Determine the (x, y) coordinate at the center of the cell enclosing the given text.  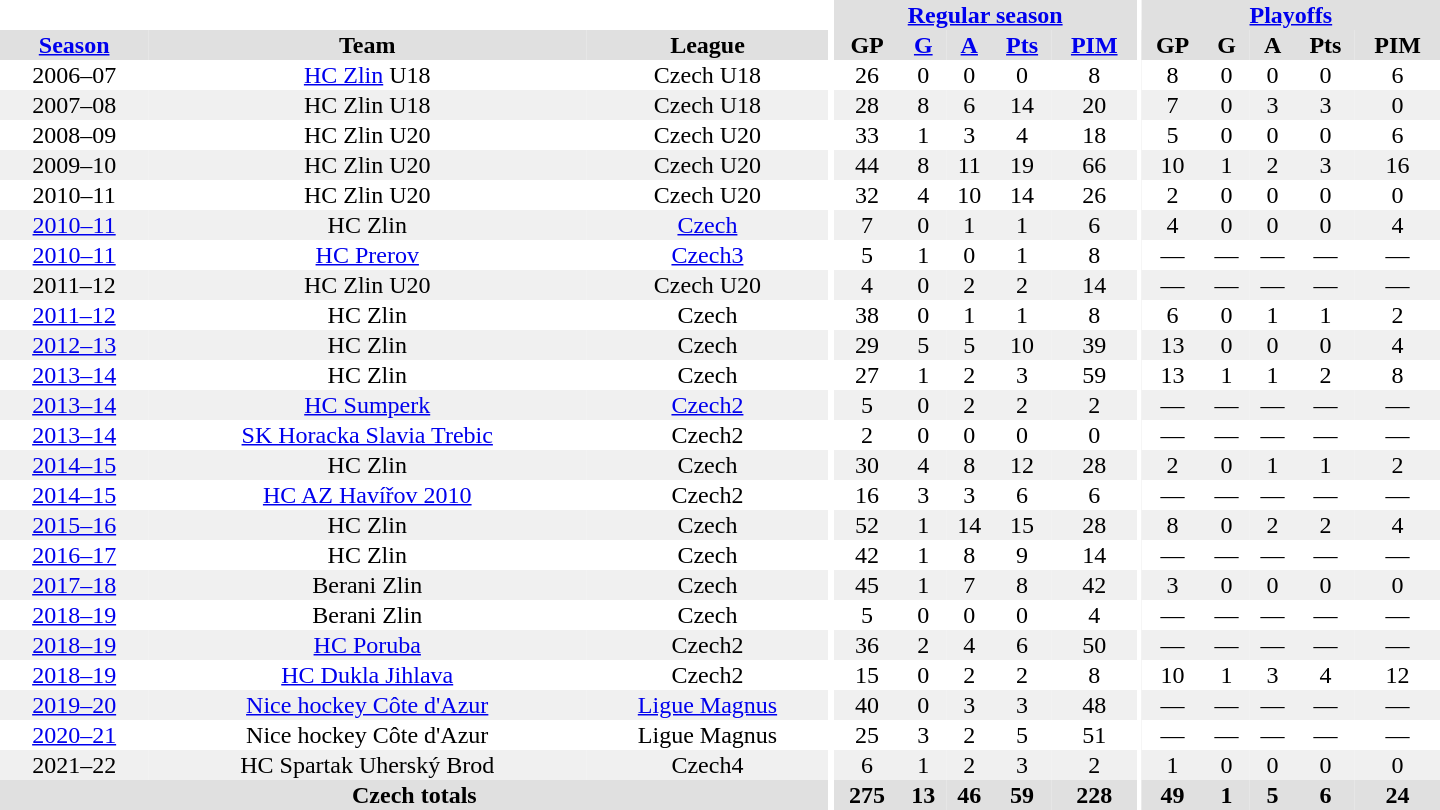
51 (1094, 735)
46 (969, 795)
228 (1094, 795)
24 (1398, 795)
HC Spartak Uherský Brod (367, 765)
Czech3 (708, 255)
2012–13 (74, 345)
2019–20 (74, 705)
2015–16 (74, 525)
Czech totals (414, 795)
49 (1173, 795)
9 (1022, 555)
39 (1094, 345)
Team (367, 45)
2017–18 (74, 585)
11 (969, 165)
52 (867, 525)
HC Dukla Jihlava (367, 675)
36 (867, 645)
HC Prerov (367, 255)
2008–09 (74, 135)
44 (867, 165)
32 (867, 195)
Regular season (986, 15)
Season (74, 45)
19 (1022, 165)
HC Sumperk (367, 405)
Czech4 (708, 765)
27 (867, 375)
2007–08 (74, 105)
38 (867, 315)
66 (1094, 165)
29 (867, 345)
SK Horacka Slavia Trebic (367, 435)
HC AZ Havířov 2010 (367, 495)
40 (867, 705)
2009–10 (74, 165)
2016–17 (74, 555)
25 (867, 735)
18 (1094, 135)
30 (867, 465)
45 (867, 585)
33 (867, 135)
48 (1094, 705)
2021–22 (74, 765)
HC Poruba (367, 645)
20 (1094, 105)
2006–07 (74, 75)
2020–21 (74, 735)
275 (867, 795)
Playoffs (1291, 15)
50 (1094, 645)
League (708, 45)
